For the text-containing cell, return its midpoint in (X, Y) coordinate format. 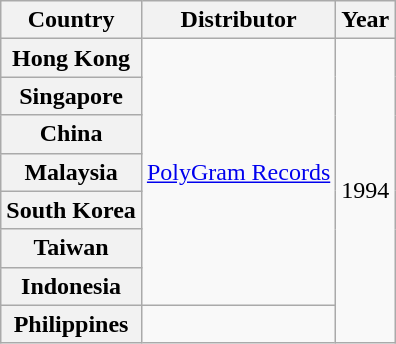
Indonesia (72, 286)
South Korea (72, 210)
Philippines (72, 324)
Country (72, 20)
PolyGram Records (238, 172)
China (72, 134)
Distributor (238, 20)
Year (366, 20)
Malaysia (72, 172)
Taiwan (72, 248)
Hong Kong (72, 58)
Singapore (72, 96)
1994 (366, 191)
